Locate the cell with the specified text and output its [x, y] center coordinate. 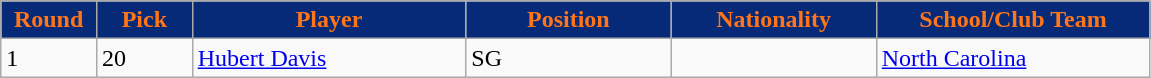
SG [568, 58]
Position [568, 20]
Hubert Davis [329, 58]
Round [49, 20]
Pick [144, 20]
North Carolina [1013, 58]
20 [144, 58]
1 [49, 58]
Player [329, 20]
Nationality [774, 20]
School/Club Team [1013, 20]
